Return the (X, Y) coordinate for the center point of the cell that contains the specified text.  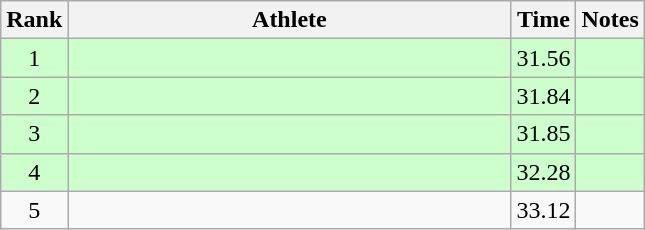
32.28 (544, 172)
4 (34, 172)
31.85 (544, 134)
31.84 (544, 96)
31.56 (544, 58)
Time (544, 20)
1 (34, 58)
5 (34, 210)
Rank (34, 20)
2 (34, 96)
33.12 (544, 210)
Athlete (290, 20)
Notes (610, 20)
3 (34, 134)
